Return the [x, y] coordinate for the center point of the cell that contains the specified text.  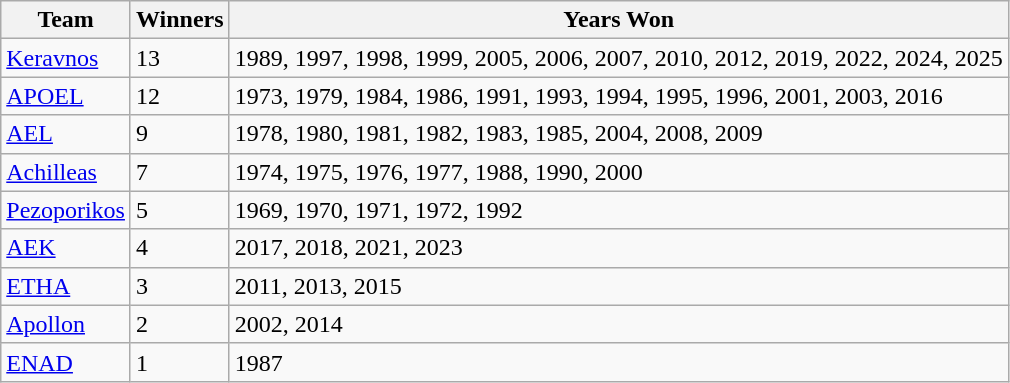
AEK [66, 248]
9 [180, 134]
1978, 1980, 1981, 1982, 1983, 1985, 2004, 2008, 2009 [618, 134]
13 [180, 58]
3 [180, 286]
Apollon [66, 324]
1987 [618, 362]
2002, 2014 [618, 324]
Keravnos [66, 58]
Team [66, 20]
1973, 1979, 1984, 1986, 1991, 1993, 1994, 1995, 1996, 2001, 2003, 2016 [618, 96]
Pezoporikos [66, 210]
12 [180, 96]
7 [180, 172]
5 [180, 210]
ENAD [66, 362]
1974, 1975, 1976, 1977, 1988, 1990, 2000 [618, 172]
1 [180, 362]
2 [180, 324]
2017, 2018, 2021, 2023 [618, 248]
APOEL [66, 96]
ETHA [66, 286]
Winners [180, 20]
4 [180, 248]
Achilleas [66, 172]
AEL [66, 134]
1969, 1970, 1971, 1972, 1992 [618, 210]
2011, 2013, 2015 [618, 286]
Years Won [618, 20]
1989, 1997, 1998, 1999, 2005, 2006, 2007, 2010, 2012, 2019, 2022, 2024, 2025 [618, 58]
